Detect which cell encompasses the target text, then output its (X, Y) center coordinate. 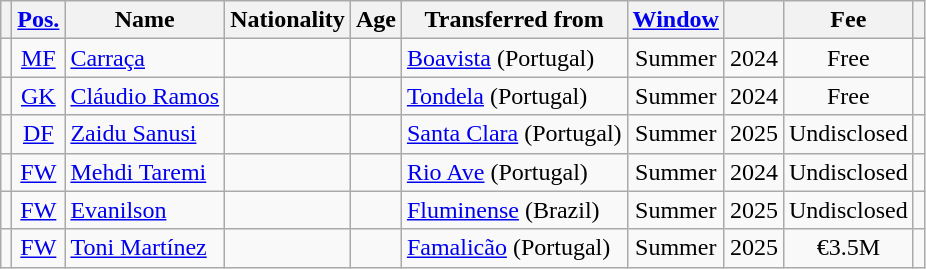
Rio Ave (Portugal) (514, 172)
Age (376, 20)
Santa Clara (Portugal) (514, 134)
MF (38, 58)
Tondela (Portugal) (514, 96)
€3.5M (848, 248)
Cláudio Ramos (145, 96)
Name (145, 20)
Mehdi Taremi (145, 172)
Boavista (Portugal) (514, 58)
Nationality (288, 20)
Pos. (38, 20)
Famalicão (Portugal) (514, 248)
DF (38, 134)
Carraça (145, 58)
Transferred from (514, 20)
Fluminense (Brazil) (514, 210)
Evanilson (145, 210)
Toni Martínez (145, 248)
Fee (848, 20)
GK (38, 96)
Zaidu Sanusi (145, 134)
Window (676, 20)
